From the cell containing the given text, extract its center point as (X, Y) coordinate. 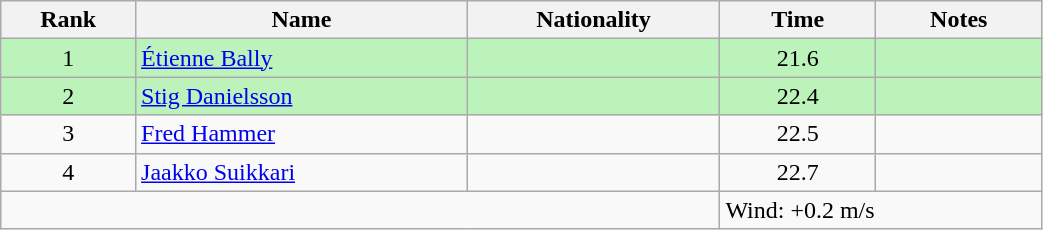
Fred Hammer (302, 134)
1 (68, 58)
22.4 (798, 96)
22.7 (798, 172)
2 (68, 96)
21.6 (798, 58)
Time (798, 20)
Stig Danielsson (302, 96)
Nationality (594, 20)
22.5 (798, 134)
Notes (960, 20)
Name (302, 20)
Rank (68, 20)
Étienne Bally (302, 58)
4 (68, 172)
Wind: +0.2 m/s (881, 210)
3 (68, 134)
Jaakko Suikkari (302, 172)
